Search for the cell housing the specified text and yield its [x, y] center coordinate. 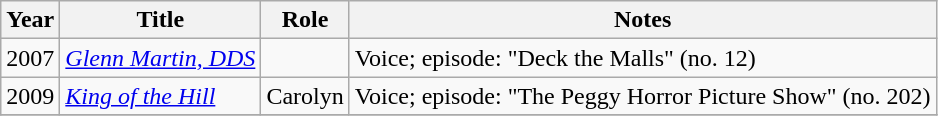
Year [30, 20]
Role [305, 20]
Title [160, 20]
Carolyn [305, 96]
Notes [642, 20]
Voice; episode: "The Peggy Horror Picture Show" (no. 202) [642, 96]
2009 [30, 96]
Voice; episode: "Deck the Malls" (no. 12) [642, 58]
Glenn Martin, DDS [160, 58]
2007 [30, 58]
King of the Hill [160, 96]
